Detect which cell encompasses the target text, then output its [X, Y] center coordinate. 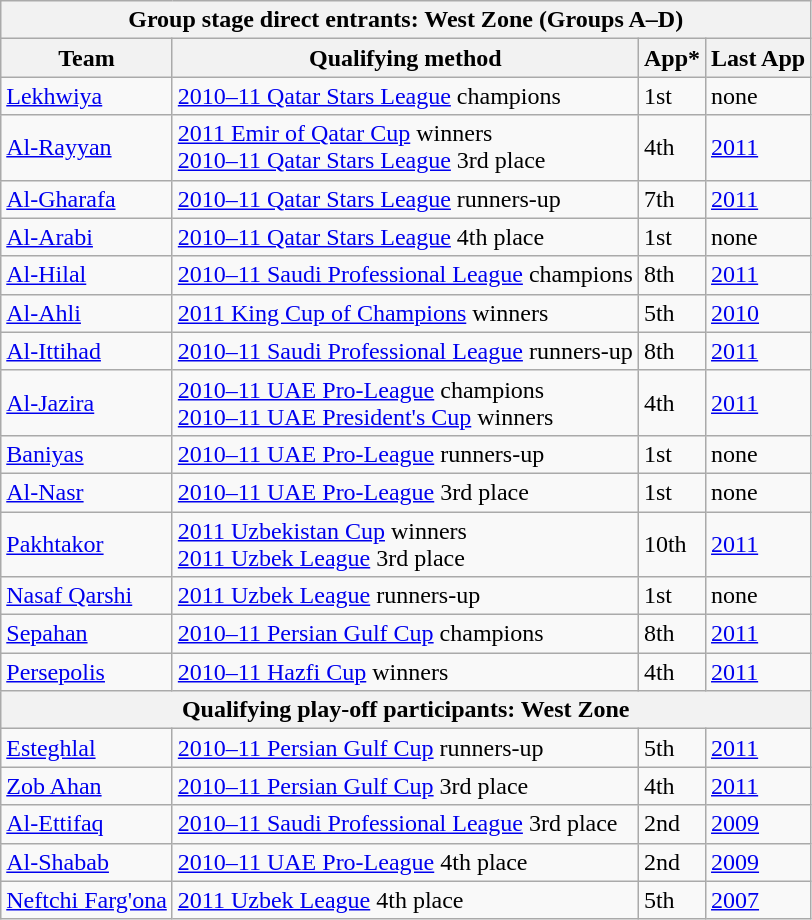
Lekhwiya [87, 96]
Al-Nasr [87, 492]
2010–11 Qatar Stars League champions [405, 96]
Last App [758, 58]
2011 King Cup of Champions winners [405, 313]
2010–11 UAE Pro-League 4th place [405, 862]
Nasaf Qarshi [87, 596]
Al-Ahli [87, 313]
Al-Gharafa [87, 199]
Al-Ittihad [87, 351]
Esteghlal [87, 748]
2010 [758, 313]
2010–11 Saudi Professional League champions [405, 275]
Qualifying play-off participants: West Zone [406, 710]
2010–11 Qatar Stars League runners-up [405, 199]
2010–11 UAE Pro-League runners-up [405, 454]
2011 Uzbekistan Cup winners2011 Uzbek League 3rd place [405, 544]
2010–11 Persian Gulf Cup runners-up [405, 748]
Qualifying method [405, 58]
7th [672, 199]
Pakhtakor [87, 544]
2010–11 Hazfi Cup winners [405, 672]
2010–11 Persian Gulf Cup champions [405, 634]
Al-Rayyan [87, 148]
2010–11 Saudi Professional League 3rd place [405, 824]
Al-Shabab [87, 862]
Baniyas [87, 454]
Sepahan [87, 634]
Neftchi Farg'ona [87, 900]
App* [672, 58]
10th [672, 544]
2011 Emir of Qatar Cup winners2010–11 Qatar Stars League 3rd place [405, 148]
Al-Jazira [87, 402]
2011 Uzbek League 4th place [405, 900]
Group stage direct entrants: West Zone (Groups A–D) [406, 20]
Al-Hilal [87, 275]
2010–11 Persian Gulf Cup 3rd place [405, 786]
2010–11 Qatar Stars League 4th place [405, 237]
2010–11 UAE Pro-League 3rd place [405, 492]
2010–11 UAE Pro-League champions2010–11 UAE President's Cup winners [405, 402]
2011 Uzbek League runners-up [405, 596]
Al-Arabi [87, 237]
2010–11 Saudi Professional League runners-up [405, 351]
2007 [758, 900]
Persepolis [87, 672]
Team [87, 58]
Al-Ettifaq [87, 824]
Zob Ahan [87, 786]
